Determine the [X, Y] coordinate at the center of the cell enclosing the given text.  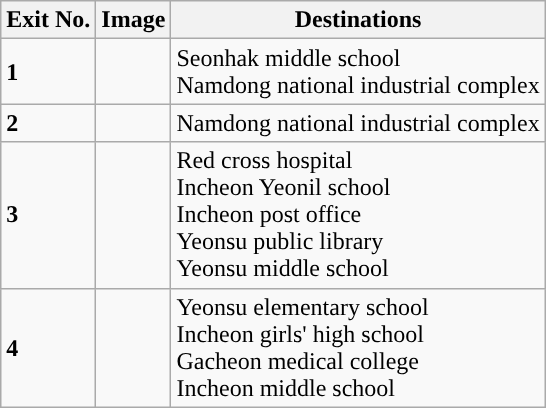
Exit No. [48, 20]
Destinations [358, 20]
Namdong national industrial complex [358, 123]
Yeonsu elementary schoolIncheon girls' high schoolGacheon medical collegeIncheon middle school [358, 348]
4 [48, 348]
3 [48, 215]
Seonhak middle schoolNamdong national industrial complex [358, 72]
2 [48, 123]
Red cross hospitalIncheon Yeonil schoolIncheon post officeYeonsu public libraryYeonsu middle school [358, 215]
Image [134, 20]
1 [48, 72]
